Pinpoint the cell where the given text exists, returning its [X, Y] midpoint coordinate. 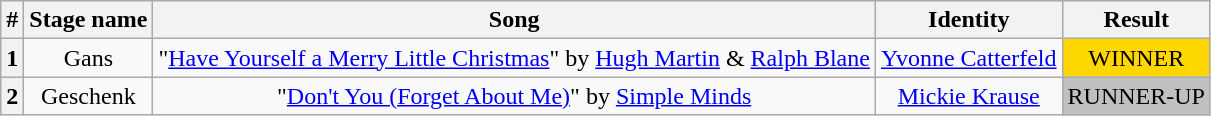
Result [1136, 20]
Gans [88, 58]
2 [12, 96]
RUNNER-UP [1136, 96]
Yvonne Catterfeld [968, 58]
WINNER [1136, 58]
1 [12, 58]
Song [514, 20]
"Don't You (Forget About Me)" by Simple Minds [514, 96]
"Have Yourself a Merry Little Christmas" by Hugh Martin & Ralph Blane [514, 58]
Identity [968, 20]
# [12, 20]
Geschenk [88, 96]
Mickie Krause [968, 96]
Stage name [88, 20]
